Detect which cell encompasses the target text, then output its [X, Y] center coordinate. 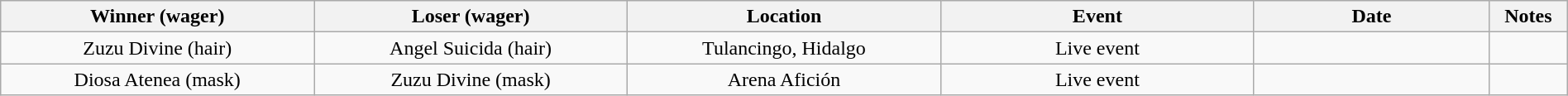
Zuzu Divine (mask) [471, 79]
Loser (wager) [471, 17]
Zuzu Divine (hair) [157, 48]
Arena Afición [784, 79]
Notes [1528, 17]
Tulancingo, Hidalgo [784, 48]
Date [1371, 17]
Location [784, 17]
Angel Suicida (hair) [471, 48]
Diosa Atenea (mask) [157, 79]
Winner (wager) [157, 17]
Event [1097, 17]
